From the cell containing the given text, extract its center point as [X, Y] coordinate. 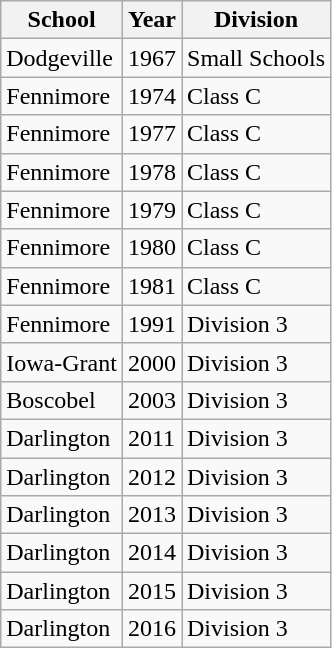
2015 [152, 591]
2016 [152, 629]
1981 [152, 286]
2003 [152, 400]
1967 [152, 58]
2011 [152, 438]
2000 [152, 362]
1977 [152, 134]
1978 [152, 172]
Small Schools [256, 58]
Boscobel [62, 400]
1991 [152, 324]
1979 [152, 210]
1974 [152, 96]
Year [152, 20]
School [62, 20]
Iowa-Grant [62, 362]
2014 [152, 553]
1980 [152, 248]
Division [256, 20]
2013 [152, 515]
2012 [152, 477]
Dodgeville [62, 58]
